Scan for the cell matching the given text and deliver its (X, Y) coordinate at center. 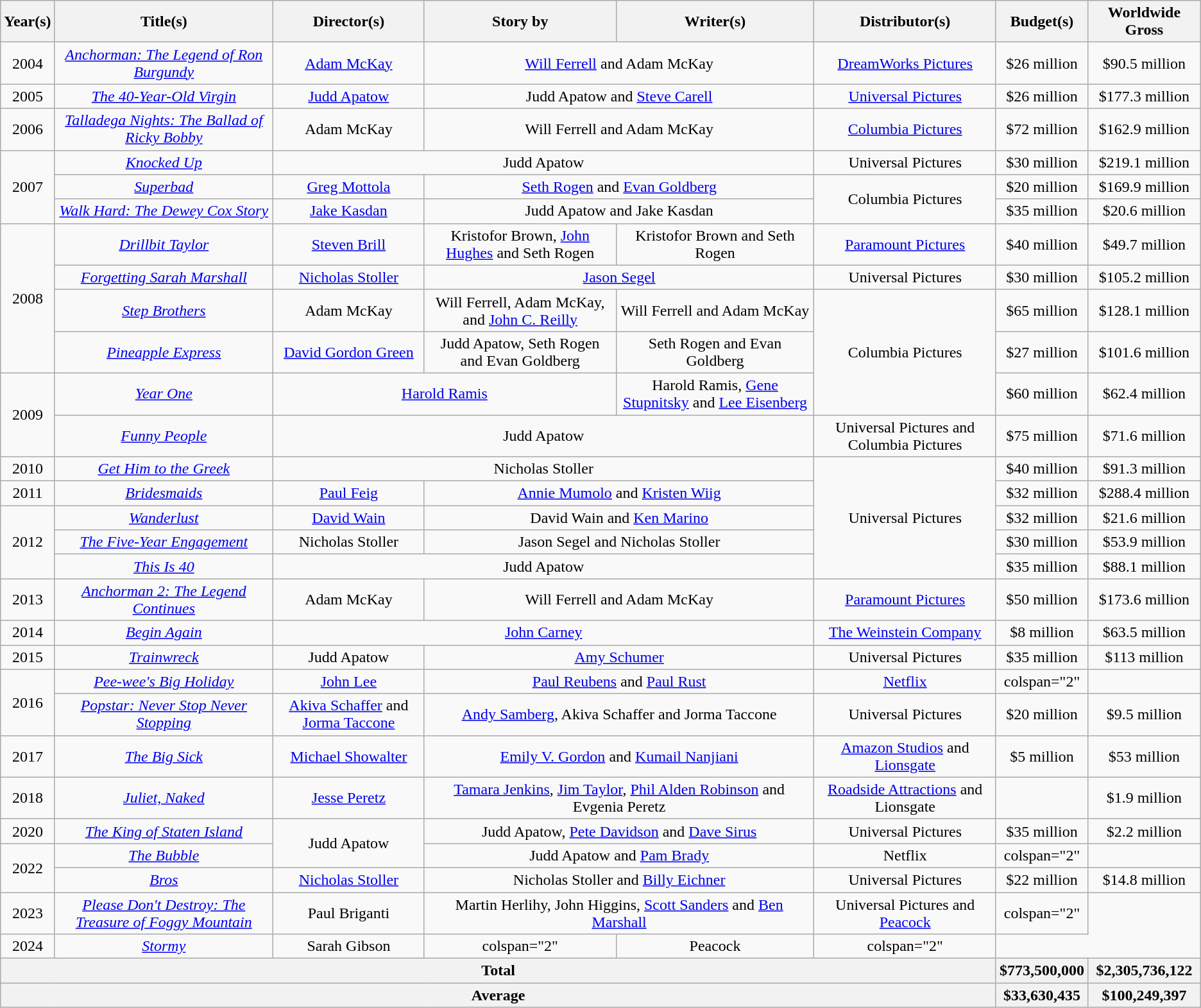
2017 (28, 756)
Paul Reubens and Paul Rust (619, 681)
Greg Mottola (349, 187)
Begin Again (164, 633)
The Weinstein Company (905, 633)
Funny People (164, 435)
Martin Herlihy, John Higgins, Scott Sanders and Ben Marshall (619, 912)
Universal Pictures and Peacock (905, 912)
$65 million (1042, 311)
Trainwreck (164, 657)
$72 million (1042, 130)
Average (498, 995)
$177.3 million (1145, 96)
2011 (28, 493)
$49.7 million (1145, 244)
Director(s) (349, 22)
Nicholas Stoller and Billy Eichner (619, 880)
$9.5 million (1145, 715)
$288.4 million (1145, 493)
$75 million (1042, 435)
Stormy (164, 946)
Steven Brill (349, 244)
Story by (520, 22)
$100,249,397 (1145, 995)
Tamara Jenkins, Jim Taylor, Phil Alden Robinson and Evgenia Peretz (619, 798)
Roadside Attractions and Lionsgate (905, 798)
Jason Segel and Nicholas Stoller (619, 542)
David Wain (349, 518)
The Bubble (164, 855)
Superbad (164, 187)
Talladega Nights: The Ballad of Ricky Bobby (164, 130)
Akiva Schaffer and Jorma Taccone (349, 715)
Will Ferrell, Adam McKay, and John C. Reilly (520, 311)
$60 million (1042, 394)
Emily V. Gordon and Kumail Nanjiani (619, 756)
Please Don't Destroy: The Treasure of Foggy Mountain (164, 912)
2016 (28, 702)
Sarah Gibson (349, 946)
Juliet, Naked (164, 798)
$91.3 million (1145, 469)
Judd Apatow, Seth Rogen and Evan Goldberg (520, 352)
$219.1 million (1145, 162)
Drillbit Taylor (164, 244)
2014 (28, 633)
$173.6 million (1145, 599)
Knocked Up (164, 162)
$53 million (1145, 756)
Pee-wee's Big Holiday (164, 681)
$2,305,736,122 (1145, 971)
Judd Apatow and Jake Kasdan (619, 211)
$33,630,435 (1042, 995)
Jason Segel (619, 277)
David Wain and Ken Marino (619, 518)
Judd Apatow and Steve Carell (619, 96)
2015 (28, 657)
$90.5 million (1145, 63)
$14.8 million (1145, 880)
Wanderlust (164, 518)
2008 (28, 298)
Bridesmaids (164, 493)
The Five-Year Engagement (164, 542)
2004 (28, 63)
$27 million (1042, 352)
Universal Pictures and Columbia Pictures (905, 435)
Bros (164, 880)
Amazon Studios and Lionsgate (905, 756)
2005 (28, 96)
2013 (28, 599)
Year One (164, 394)
Judd Apatow, Pete Davidson and Dave Sirus (619, 831)
$63.5 million (1145, 633)
Michael Showalter (349, 756)
2007 (28, 187)
2023 (28, 912)
$1.9 million (1145, 798)
Jake Kasdan (349, 211)
$113 million (1145, 657)
Peacock (715, 946)
Harold Ramis, Gene Stupnitsky and Lee Eisenberg (715, 394)
$101.6 million (1145, 352)
The Big Sick (164, 756)
$5 million (1042, 756)
$88.1 million (1145, 567)
Annie Mumolo and Kristen Wiig (619, 493)
Paul Feig (349, 493)
$2.2 million (1145, 831)
Walk Hard: The Dewey Cox Story (164, 211)
David Gordon Green (349, 352)
2009 (28, 414)
$50 million (1042, 599)
Budget(s) (1042, 22)
$8 million (1042, 633)
$21.6 million (1145, 518)
Judd Apatow and Pam Brady (619, 855)
Total (498, 971)
2022 (28, 867)
John Carney (544, 633)
Anchorman: The Legend of Ron Burgundy (164, 63)
Popstar: Never Stop Never Stopping (164, 715)
$20.6 million (1145, 211)
$773,500,000 (1042, 971)
$71.6 million (1145, 435)
$53.9 million (1145, 542)
Forgetting Sarah Marshall (164, 277)
$162.9 million (1145, 130)
This Is 40 (164, 567)
Amy Schumer (619, 657)
Kristofor Brown and Seth Rogen (715, 244)
$169.9 million (1145, 187)
The 40-Year-Old Virgin (164, 96)
$105.2 million (1145, 277)
Kristofor Brown, John Hughes and Seth Rogen (520, 244)
Writer(s) (715, 22)
2006 (28, 130)
$62.4 million (1145, 394)
Anchorman 2: The Legend Continues (164, 599)
2018 (28, 798)
Paul Briganti (349, 912)
Pineapple Express (164, 352)
Title(s) (164, 22)
Harold Ramis (445, 394)
Step Brothers (164, 311)
Andy Samberg, Akiva Schaffer and Jorma Taccone (619, 715)
Year(s) (28, 22)
Worldwide Gross (1145, 22)
$22 million (1042, 880)
2012 (28, 542)
2010 (28, 469)
Distributor(s) (905, 22)
DreamWorks Pictures (905, 63)
2024 (28, 946)
$128.1 million (1145, 311)
Jesse Peretz (349, 798)
The King of Staten Island (164, 831)
John Lee (349, 681)
2020 (28, 831)
Get Him to the Greek (164, 469)
